Search for the cell housing the specified text and yield its [X, Y] center coordinate. 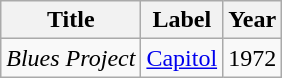
Label [182, 20]
Capitol [182, 58]
Title [71, 20]
1972 [252, 58]
Year [252, 20]
Blues Project [71, 58]
